For the text-containing cell, return its midpoint in [X, Y] coordinate format. 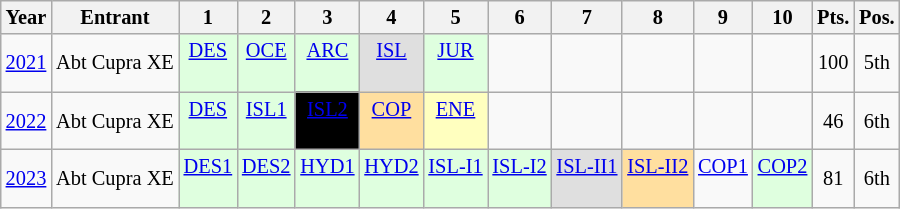
Year [26, 17]
ISL-I1 [455, 178]
ENE [455, 121]
46 [833, 121]
2021 [26, 63]
COP1 [723, 178]
9 [723, 17]
ISL2 [327, 121]
ISL [391, 63]
8 [658, 17]
OCE [266, 63]
DES2 [266, 178]
6 [520, 17]
3 [327, 17]
HYD2 [391, 178]
2023 [26, 178]
Pts. [833, 17]
2022 [26, 121]
100 [833, 63]
COP [391, 121]
Entrant [114, 17]
5th [876, 63]
2 [266, 17]
4 [391, 17]
1 [208, 17]
HYD1 [327, 178]
10 [783, 17]
ISL1 [266, 121]
JUR [455, 63]
ISL-II1 [588, 178]
Pos. [876, 17]
ISL-I2 [520, 178]
5 [455, 17]
DES1 [208, 178]
81 [833, 178]
ARC [327, 63]
7 [588, 17]
ISL-II2 [658, 178]
COP2 [783, 178]
